From the cell containing the given text, extract its center point as (X, Y) coordinate. 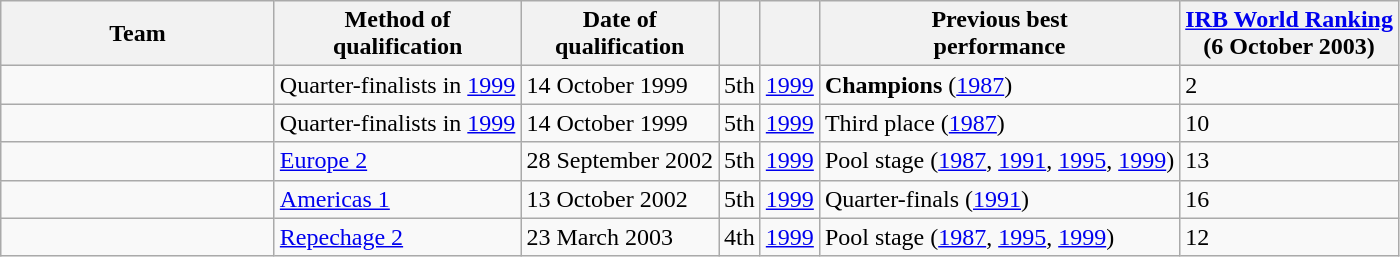
23 March 2003 (620, 237)
10 (1290, 123)
Champions (1987) (999, 85)
Pool stage (1987, 1995, 1999) (999, 237)
Pool stage (1987, 1991, 1995, 1999) (999, 161)
2 (1290, 85)
Previous bestperformance (999, 34)
Americas 1 (398, 199)
13 October 2002 (620, 199)
Team (138, 34)
IRB World Ranking(6 October 2003) (1290, 34)
Third place (1987) (999, 123)
12 (1290, 237)
Repechage 2 (398, 237)
Quarter-finals (1991) (999, 199)
Europe 2 (398, 161)
Method ofqualification (398, 34)
16 (1290, 199)
4th (740, 237)
13 (1290, 161)
28 September 2002 (620, 161)
Date ofqualification (620, 34)
